Return the (x, y) coordinate for the center point of the cell that contains the specified text.  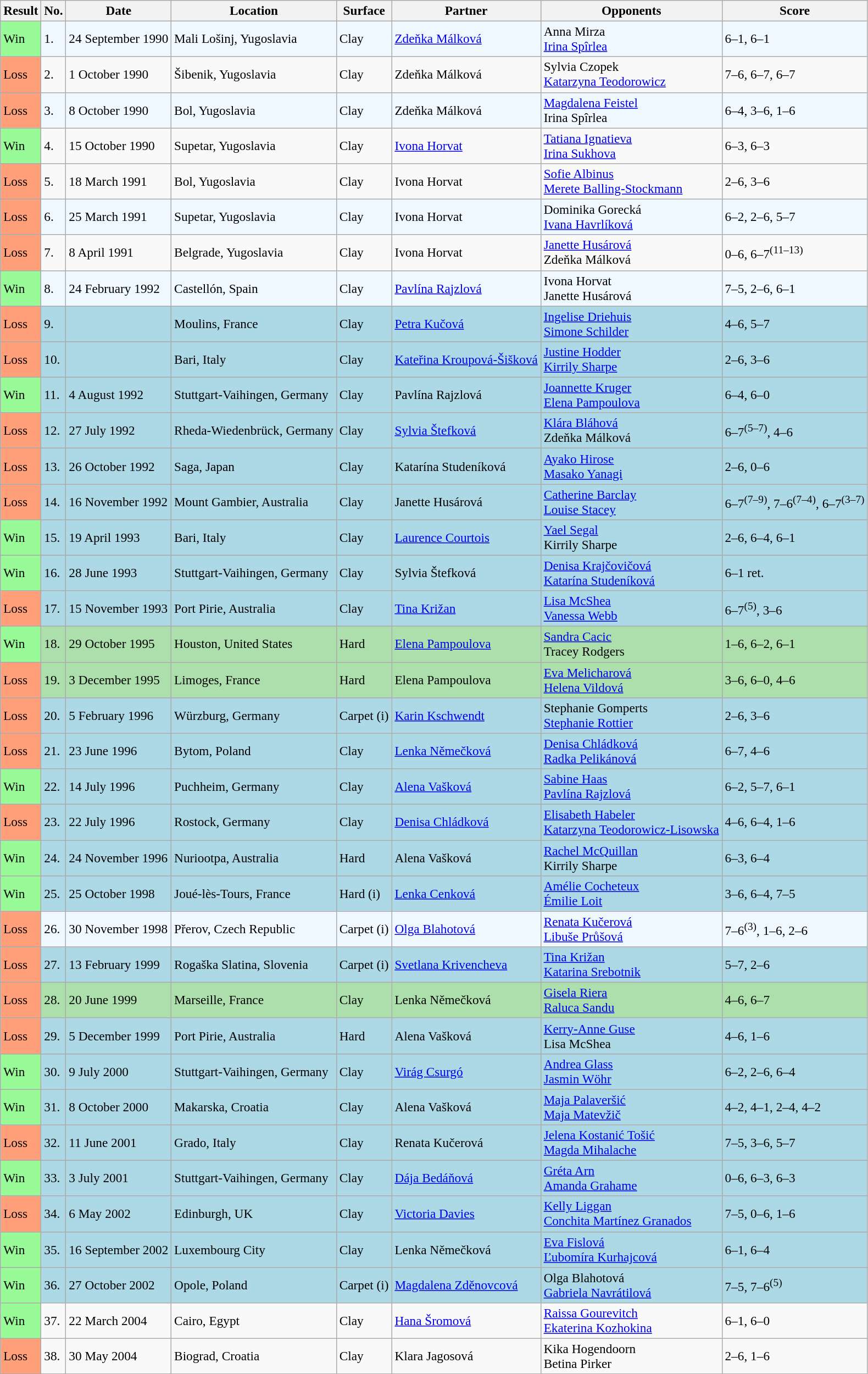
38. (54, 1356)
17. (54, 609)
Olga Blahotová (466, 929)
7–5, 7–6(5) (794, 1285)
13 February 1999 (119, 964)
6–4, 3–6, 1–6 (794, 110)
30. (54, 1072)
Eva Fislová Ľubomíra Kurhajcová (631, 1250)
5 December 1999 (119, 1035)
Biograd, Croatia (254, 1356)
Olga Blahotová Gabriela Navrátilová (631, 1285)
6. (54, 217)
Würzburg, Germany (254, 716)
18 March 1991 (119, 181)
33. (54, 1178)
3 December 1995 (119, 679)
37. (54, 1320)
Denisa Chládková Radka Pelikánová (631, 751)
32. (54, 1142)
3 July 2001 (119, 1178)
Sofie Albinus Merete Balling-Stockmann (631, 181)
Opponents (631, 10)
5–7, 2–6 (794, 964)
Andrea Glass Jasmin Wöhr (631, 1072)
Lenka Cenková (466, 894)
15 October 1990 (119, 145)
6–7, 4–6 (794, 751)
2–6, 0–6 (794, 466)
Ingelise Driehuis Simone Schilder (631, 323)
Surface (364, 10)
Gisela Riera Raluca Sandu (631, 1000)
Opole, Poland (254, 1285)
19. (54, 679)
Tatiana Ignatieva Irina Sukhova (631, 145)
Joannette Kruger Elena Pampoulova (631, 395)
Rogaška Slatina, Slovenia (254, 964)
7–5, 3–6, 5–7 (794, 1142)
Kateřina Kroupová-Šišková (466, 359)
Eva Melicharová Helena Vildová (631, 679)
4 August 1992 (119, 395)
28 June 1993 (119, 573)
6–2, 2–6, 6–4 (794, 1072)
6–3, 6–4 (794, 857)
6–4, 6–0 (794, 395)
36. (54, 1285)
6 May 2002 (119, 1214)
Sandra Cacic Tracey Rodgers (631, 644)
Cairo, Egypt (254, 1320)
16 September 2002 (119, 1250)
Belgrade, Yugoslavia (254, 253)
9 July 2000 (119, 1072)
27 October 2002 (119, 1285)
6–7(5), 3–6 (794, 609)
10. (54, 359)
6–7(5–7), 4–6 (794, 431)
15. (54, 538)
9. (54, 323)
Šibenik, Yugoslavia (254, 75)
0–6, 6–7(11–13) (794, 253)
4–6, 5–7 (794, 323)
7–6, 6–7, 6–7 (794, 75)
6–2, 2–6, 5–7 (794, 217)
3. (54, 110)
Denisa Chládková (466, 822)
5 February 1996 (119, 716)
Elisabeth Habeler Katarzyna Teodorowicz-Lisowska (631, 822)
15 November 1993 (119, 609)
25 March 1991 (119, 217)
Petra Kučová (466, 323)
Jelena Kostanić Tošić Magda Mihalache (631, 1142)
6–1, 6–4 (794, 1250)
Houston, United States (254, 644)
Laurence Courtois (466, 538)
Location (254, 10)
6–1, 6–1 (794, 38)
6–1, 6–0 (794, 1320)
Castellón, Spain (254, 288)
20 June 1999 (119, 1000)
Edinburgh, UK (254, 1214)
29 October 1995 (119, 644)
29. (54, 1035)
No. (54, 10)
2–6, 1–6 (794, 1356)
Justine Hodder Kirrily Sharpe (631, 359)
6–7(7–9), 7–6(7–4), 6–7(3–7) (794, 501)
Klára Bláhová Zdeňka Málková (631, 431)
Puchheim, Germany (254, 786)
25 October 1998 (119, 894)
Gréta Arn Amanda Grahame (631, 1178)
25. (54, 894)
6–3, 6–3 (794, 145)
3–6, 6–4, 7–5 (794, 894)
23. (54, 822)
7. (54, 253)
14 July 1996 (119, 786)
Bytom, Poland (254, 751)
34. (54, 1214)
Rostock, Germany (254, 822)
11. (54, 395)
Marseille, France (254, 1000)
22. (54, 786)
Result (21, 10)
19 April 1993 (119, 538)
Score (794, 10)
Karin Kschwendt (466, 716)
1–6, 6–2, 6–1 (794, 644)
0–6, 6–3, 6–3 (794, 1178)
Stephanie Gomperts Stephanie Rottier (631, 716)
Ivona Horvat Janette Husárová (631, 288)
4. (54, 145)
Janette Husárová Zdeňka Málková (631, 253)
7–5, 0–6, 1–6 (794, 1214)
Magdalena Zděnovcová (466, 1285)
Limoges, France (254, 679)
Moulins, France (254, 323)
Joué-lès-Tours, France (254, 894)
24 February 1992 (119, 288)
6–1 ret. (794, 573)
Sylvia Czopek Katarzyna Teodorowicz (631, 75)
Nuriootpa, Australia (254, 857)
Raissa Gourevitch Ekaterina Kozhokina (631, 1320)
7–5, 2–6, 6–1 (794, 288)
Magdalena Feistel Irina Spîrlea (631, 110)
30 November 1998 (119, 929)
27. (54, 964)
Svetlana Krivencheva (466, 964)
12. (54, 431)
24 September 1990 (119, 38)
Victoria Davies (466, 1214)
24. (54, 857)
Tina Križan Katarina Srebotnik (631, 964)
Yael Segal Kirrily Sharpe (631, 538)
Date (119, 10)
Mount Gambier, Australia (254, 501)
Maja Palaveršić Maja Matevžič (631, 1107)
23 June 1996 (119, 751)
Dominika Gorecká Ivana Havrlíková (631, 217)
16. (54, 573)
4–6, 1–6 (794, 1035)
8. (54, 288)
8 October 1990 (119, 110)
Saga, Japan (254, 466)
18. (54, 644)
Makarska, Croatia (254, 1107)
1. (54, 38)
Grado, Italy (254, 1142)
26 October 1992 (119, 466)
30 May 2004 (119, 1356)
21. (54, 751)
Renata Kučerová (466, 1142)
3–6, 6–0, 4–6 (794, 679)
Přerov, Czech Republic (254, 929)
Luxembourg City (254, 1250)
31. (54, 1107)
4–2, 4–1, 2–4, 4–2 (794, 1107)
Klara Jagosová (466, 1356)
22 July 1996 (119, 822)
26. (54, 929)
Anna Mirza Irina Spîrlea (631, 38)
Dája Bedáňová (466, 1178)
24 November 1996 (119, 857)
Catherine Barclay Louise Stacey (631, 501)
Kelly Liggan Conchita Martínez Granados (631, 1214)
Hard (i) (364, 894)
22 March 2004 (119, 1320)
Kerry-Anne Guse Lisa McShea (631, 1035)
Hana Šromová (466, 1320)
Katarína Studeníková (466, 466)
6–2, 5–7, 6–1 (794, 786)
1 October 1990 (119, 75)
7–6(3), 1–6, 2–6 (794, 929)
Rheda-Wiedenbrück, Germany (254, 431)
Mali Lošinj, Yugoslavia (254, 38)
8 April 1991 (119, 253)
11 June 2001 (119, 1142)
2–6, 6–4, 6–1 (794, 538)
20. (54, 716)
4–6, 6–4, 1–6 (794, 822)
Ayako Hirose Masako Yanagi (631, 466)
28. (54, 1000)
Amélie Cocheteux Émilie Loit (631, 894)
Sabine Haas Pavlína Rajzlová (631, 786)
Tina Križan (466, 609)
16 November 1992 (119, 501)
Renata Kučerová Libuše Průšová (631, 929)
35. (54, 1250)
Rachel McQuillan Kirrily Sharpe (631, 857)
5. (54, 181)
8 October 2000 (119, 1107)
Partner (466, 10)
Janette Husárová (466, 501)
Lisa McShea Vanessa Webb (631, 609)
14. (54, 501)
Kika Hogendoorn Betina Pirker (631, 1356)
Denisa Krajčovičová Katarína Studeníková (631, 573)
Virág Csurgó (466, 1072)
4–6, 6–7 (794, 1000)
13. (54, 466)
27 July 1992 (119, 431)
2. (54, 75)
